Identify which cell holds the provided text, then report its [X, Y] central coordinate. 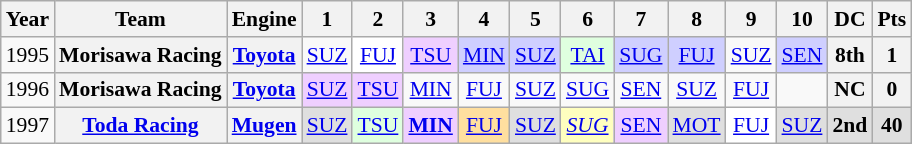
NC [850, 90]
0 [892, 90]
MOT [697, 126]
1995 [28, 55]
TAI [588, 55]
Toda Racing [140, 126]
Mugen [264, 126]
Year [28, 19]
2nd [850, 126]
8 [697, 19]
Engine [264, 19]
9 [752, 19]
DC [850, 19]
1997 [28, 126]
5 [536, 19]
2 [378, 19]
1996 [28, 90]
Pts [892, 19]
40 [892, 126]
Team [140, 19]
4 [484, 19]
3 [430, 19]
7 [640, 19]
10 [802, 19]
6 [588, 19]
8th [850, 55]
